Detect which cell encompasses the target text, then output its [x, y] center coordinate. 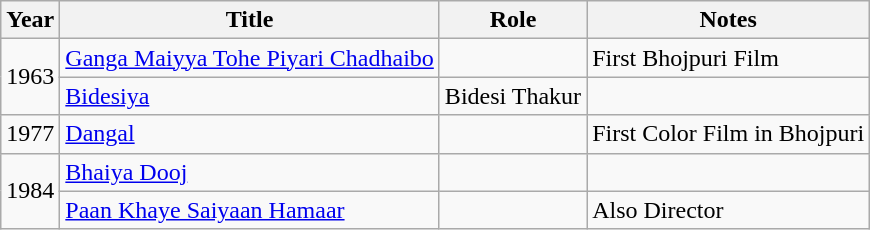
Also Director [728, 210]
1984 [30, 191]
Bidesiya [250, 96]
Role [512, 20]
Bhaiya Dooj [250, 172]
First Bhojpuri Film [728, 58]
Year [30, 20]
Paan Khaye Saiyaan Hamaar [250, 210]
1977 [30, 134]
Title [250, 20]
Ganga Maiyya Tohe Piyari Chadhaibo [250, 58]
Bidesi Thakur [512, 96]
1963 [30, 77]
Dangal [250, 134]
First Color Film in Bhojpuri [728, 134]
Notes [728, 20]
